Locate the cell with the specified text and output its (x, y) center coordinate. 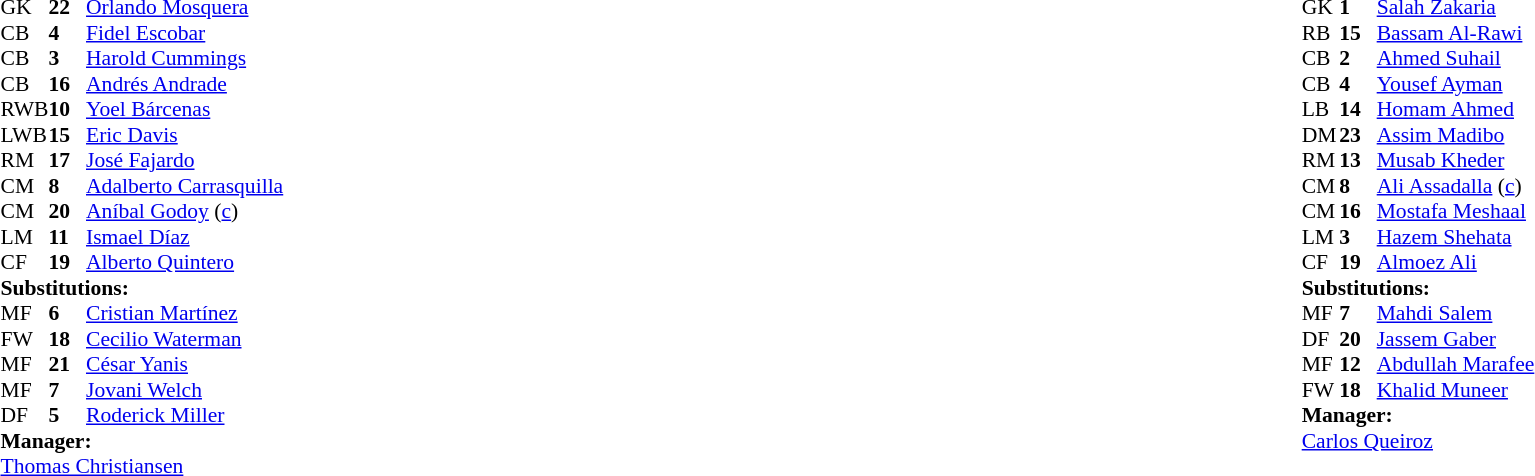
Harold Cummings (184, 59)
Mostafa Meshaal (1456, 211)
Musab Kheder (1456, 161)
10 (67, 109)
Eric Davis (184, 135)
José Fajardo (184, 161)
Homam Ahmed (1456, 109)
Alberto Quintero (184, 263)
César Yanis (184, 365)
RB (1321, 33)
6 (67, 313)
Cecilio Waterman (184, 339)
DM (1321, 135)
Hazem Shehata (1456, 237)
21 (67, 365)
Fidel Escobar (184, 33)
LB (1321, 109)
Roderick Miller (184, 415)
11 (67, 237)
12 (1358, 365)
23 (1358, 135)
Ali Assadalla (c) (1456, 186)
14 (1358, 109)
RWB (24, 109)
Bassam Al-Rawi (1456, 33)
Mahdi Salem (1456, 313)
Adalberto Carrasquilla (184, 186)
Jassem Gaber (1456, 339)
5 (67, 415)
Almoez Ali (1456, 263)
Carlos Queiroz (1418, 441)
Abdullah Marafee (1456, 365)
Andrés Andrade (184, 84)
Cristian Martínez (184, 313)
Jovani Welch (184, 390)
13 (1358, 161)
17 (67, 161)
Yoel Bárcenas (184, 109)
Ahmed Suhail (1456, 59)
2 (1358, 59)
Khalid Muneer (1456, 390)
LWB (24, 135)
Ismael Díaz (184, 237)
Yousef Ayman (1456, 84)
Assim Madibo (1456, 135)
Aníbal Godoy (c) (184, 211)
